Detect which cell encompasses the target text, then output its [x, y] center coordinate. 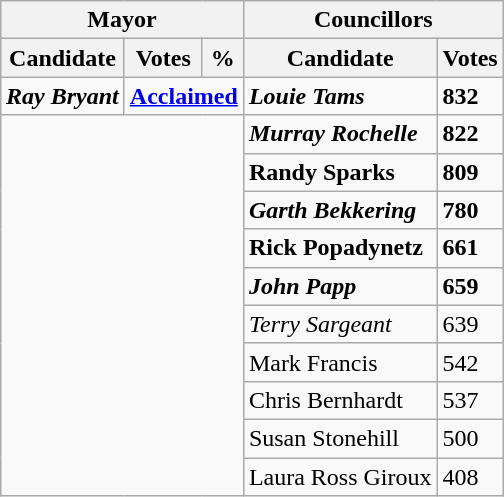
% [222, 58]
639 [470, 324]
John Papp [340, 286]
Councillors [373, 20]
Louie Tams [340, 96]
408 [470, 477]
Garth Bekkering [340, 210]
822 [470, 134]
Chris Bernhardt [340, 400]
832 [470, 96]
Mark Francis [340, 362]
Terry Sargeant [340, 324]
661 [470, 248]
780 [470, 210]
Mayor [122, 20]
537 [470, 400]
Murray Rochelle [340, 134]
Ray Bryant [63, 96]
Acclaimed [184, 96]
Rick Popadynetz [340, 248]
809 [470, 172]
500 [470, 438]
542 [470, 362]
659 [470, 286]
Laura Ross Giroux [340, 477]
Susan Stonehill [340, 438]
Randy Sparks [340, 172]
